From the cell containing the given text, extract its center point as (X, Y) coordinate. 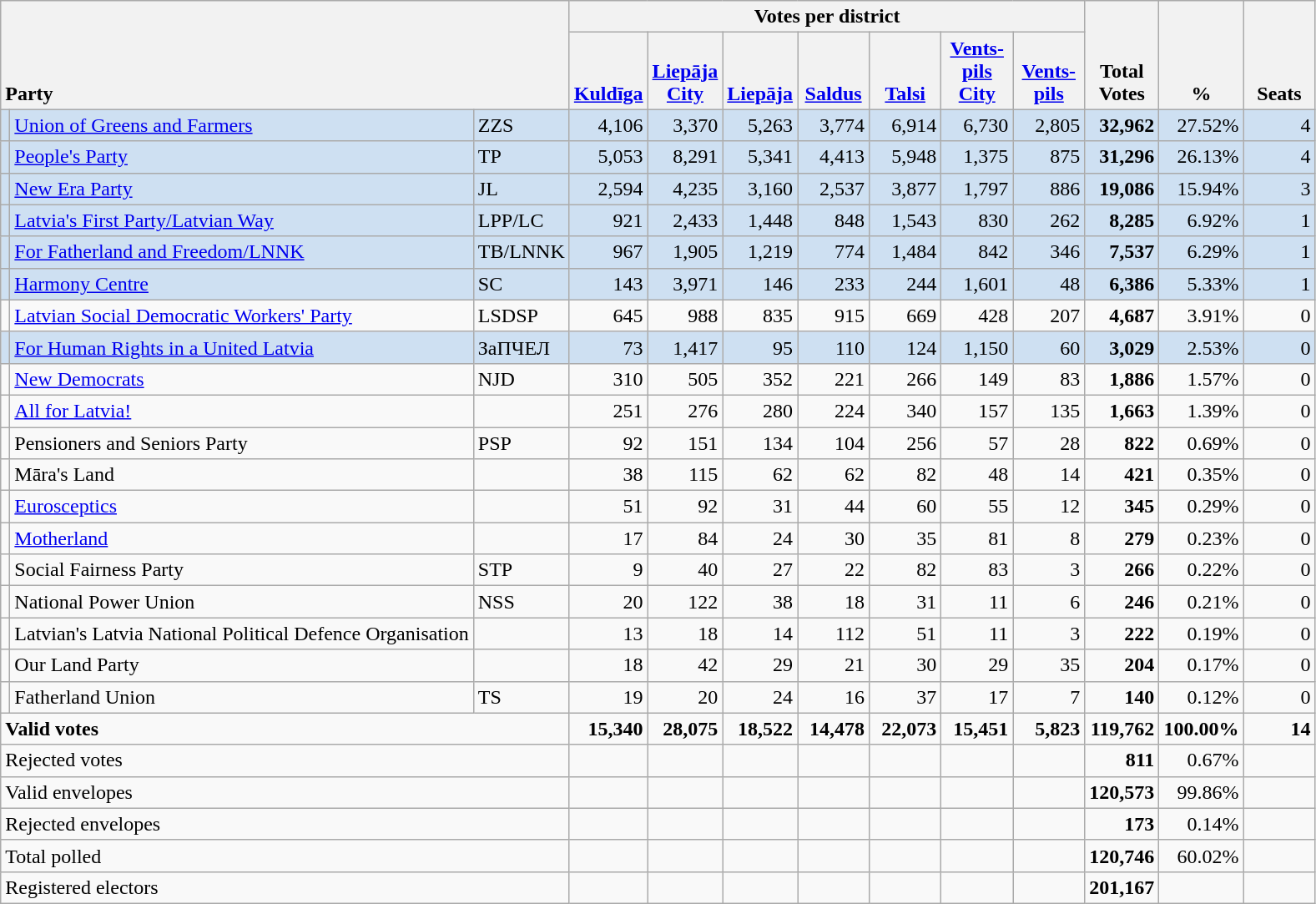
988 (685, 316)
21 (834, 665)
TB/LNNK (521, 252)
149 (977, 379)
19 (608, 697)
645 (608, 316)
For Human Rights in a United Latvia (242, 347)
0.67% (1202, 760)
830 (977, 220)
100.00% (1202, 729)
0.69% (1202, 443)
135 (1049, 411)
40 (685, 570)
For Fatherland and Freedom/LNNK (242, 252)
669 (905, 316)
3.91% (1202, 316)
2,537 (834, 189)
104 (834, 443)
310 (608, 379)
6 (1049, 602)
1,219 (760, 252)
9 (608, 570)
0.29% (1202, 507)
People's Party (242, 157)
1,484 (905, 252)
37 (905, 697)
National Power Union (242, 602)
Valid votes (285, 729)
SC (521, 284)
5,263 (760, 125)
1,150 (977, 347)
57 (977, 443)
120,573 (1122, 792)
Liepāja City (685, 71)
140 (1122, 697)
222 (1122, 634)
16 (834, 697)
Latvian's Latvia National Political Defence Organisation (242, 634)
Union of Greens and Farmers (242, 125)
Total Votes (1122, 55)
0.19% (1202, 634)
55 (977, 507)
14,478 (834, 729)
120,746 (1122, 856)
Rejected envelopes (285, 824)
7 (1049, 697)
428 (977, 316)
811 (1122, 760)
143 (608, 284)
NJD (521, 379)
15,340 (608, 729)
12 (1049, 507)
246 (1122, 602)
3,029 (1122, 347)
151 (685, 443)
Harmony Centre (242, 284)
122 (685, 602)
Māra's Land (242, 475)
915 (834, 316)
5,823 (1049, 729)
15.94% (1202, 189)
81 (977, 538)
5,341 (760, 157)
Party (285, 55)
173 (1122, 824)
0.23% (1202, 538)
95 (760, 347)
233 (834, 284)
Saldus (834, 71)
JL (521, 189)
921 (608, 220)
Social Fairness Party (242, 570)
119,762 (1122, 729)
STP (521, 570)
Motherland (242, 538)
18,522 (760, 729)
Latvian Social Democratic Workers' Party (242, 316)
4,106 (608, 125)
345 (1122, 507)
All for Latvia! (242, 411)
TP (521, 157)
1,601 (977, 284)
Rejected votes (285, 760)
84 (685, 538)
421 (1122, 475)
6.29% (1202, 252)
73 (608, 347)
3,877 (905, 189)
8,291 (685, 157)
886 (1049, 189)
3,971 (685, 284)
5,948 (905, 157)
207 (1049, 316)
8 (1049, 538)
774 (834, 252)
340 (905, 411)
280 (760, 411)
112 (834, 634)
Eurosceptics (242, 507)
27 (760, 570)
224 (834, 411)
134 (760, 443)
2.53% (1202, 347)
New Era Party (242, 189)
99.86% (1202, 792)
Our Land Party (242, 665)
221 (834, 379)
0.22% (1202, 570)
352 (760, 379)
Votes per district (827, 17)
32,962 (1122, 125)
44 (834, 507)
7,537 (1122, 252)
505 (685, 379)
26.13% (1202, 157)
4,687 (1122, 316)
% (1202, 55)
19,086 (1122, 189)
LSDSP (521, 316)
27.52% (1202, 125)
28,075 (685, 729)
Total polled (285, 856)
15,451 (977, 729)
1,543 (905, 220)
4,235 (685, 189)
1,797 (977, 189)
244 (905, 284)
6,386 (1122, 284)
157 (977, 411)
3,160 (760, 189)
0.14% (1202, 824)
New Democrats (242, 379)
28 (1049, 443)
Liepāja (760, 71)
346 (1049, 252)
124 (905, 347)
PSP (521, 443)
262 (1049, 220)
13 (608, 634)
835 (760, 316)
6,730 (977, 125)
Valid envelopes (285, 792)
115 (685, 475)
TS (521, 697)
0.17% (1202, 665)
LPP/LC (521, 220)
Vents- pils (1049, 71)
5,053 (608, 157)
6,914 (905, 125)
1,905 (685, 252)
ZZS (521, 125)
822 (1122, 443)
3,370 (685, 125)
276 (685, 411)
Talsi (905, 71)
8,285 (1122, 220)
Seats (1279, 55)
Kuldīga (608, 71)
251 (608, 411)
201,167 (1122, 887)
4,413 (834, 157)
279 (1122, 538)
256 (905, 443)
967 (608, 252)
3,774 (834, 125)
ЗаПЧЕЛ (521, 347)
Vents- pils City (977, 71)
848 (834, 220)
Pensioners and Seniors Party (242, 443)
Fatherland Union (242, 697)
110 (834, 347)
0.12% (1202, 697)
842 (977, 252)
60.02% (1202, 856)
204 (1122, 665)
1,663 (1122, 411)
146 (760, 284)
22,073 (905, 729)
NSS (521, 602)
2,594 (608, 189)
1,375 (977, 157)
875 (1049, 157)
0.35% (1202, 475)
0.21% (1202, 602)
22 (834, 570)
1,886 (1122, 379)
1,417 (685, 347)
Registered electors (285, 887)
42 (685, 665)
5.33% (1202, 284)
31,296 (1122, 157)
Latvia's First Party/Latvian Way (242, 220)
1,448 (760, 220)
1.39% (1202, 411)
6.92% (1202, 220)
1.57% (1202, 379)
2,433 (685, 220)
2,805 (1049, 125)
